Find where the given text appears and provide that cell's center as (X, Y) coordinate. 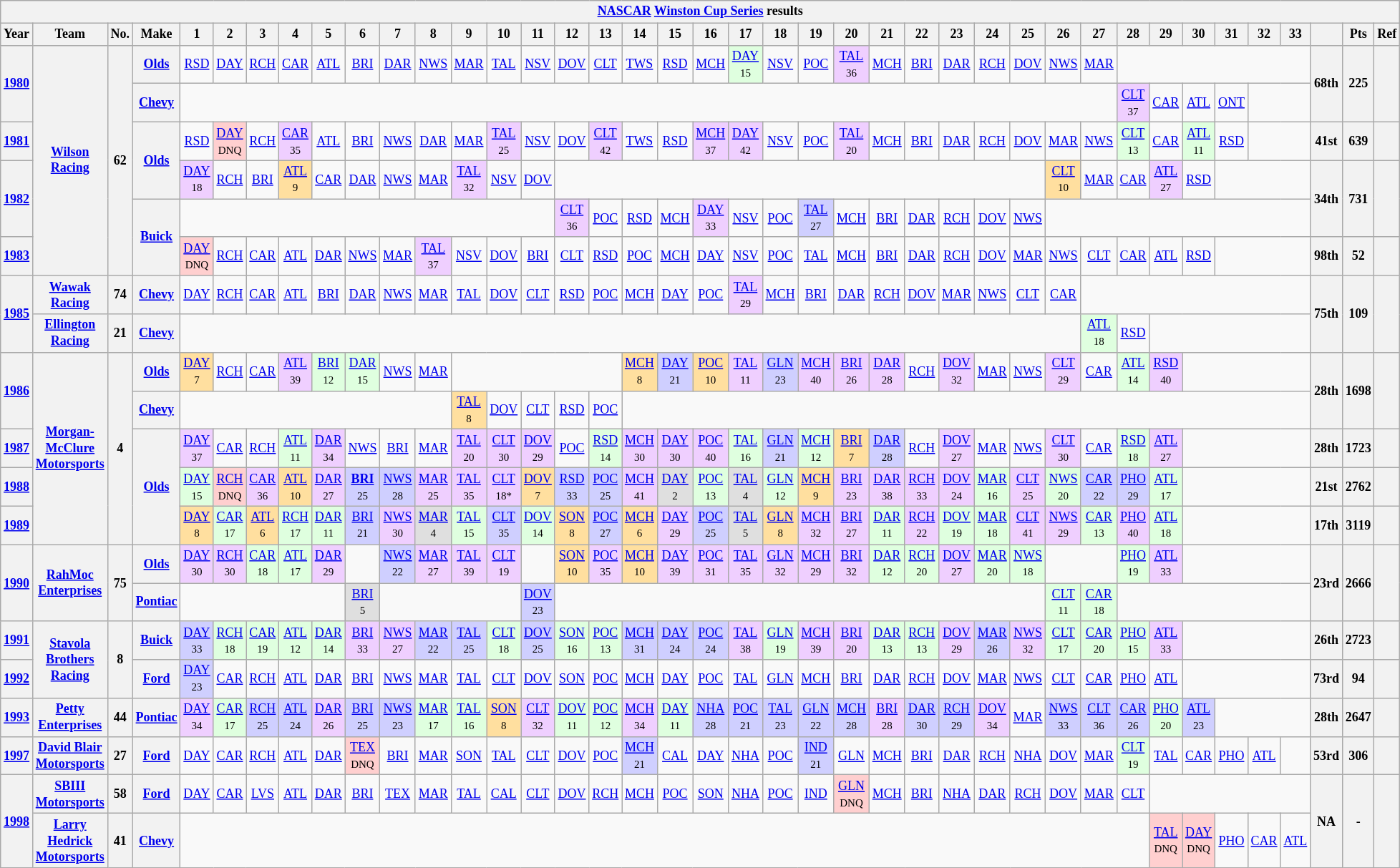
MCH29 (816, 564)
28 (1133, 34)
17th (1327, 525)
NWS30 (398, 525)
MCH12 (816, 449)
14 (640, 34)
BRI27 (852, 525)
CLT10 (1064, 180)
ATL12 (296, 640)
PHO40 (1133, 525)
DOV11 (572, 718)
RCH13 (922, 640)
NWS23 (398, 718)
1983 (17, 256)
LVS (263, 794)
18 (780, 34)
MCH41 (640, 487)
BRI23 (852, 487)
1985 (17, 313)
DAY39 (675, 564)
BRI20 (852, 640)
TALDNQ (1166, 841)
DAY7 (197, 371)
53rd (1327, 756)
DAR15 (362, 371)
SBIII Motorsports (70, 794)
ATL14 (1133, 371)
BRI21 (362, 525)
PHO20 (1166, 718)
CLT18* (504, 487)
2666 (1358, 582)
NWS28 (398, 487)
BRI5 (362, 602)
MAR22 (433, 640)
ATL10 (296, 487)
DAY37 (197, 449)
RCH17 (296, 525)
98th (1327, 256)
73rd (1327, 679)
ATL24 (296, 718)
306 (1358, 756)
DOV24 (957, 487)
CAR13 (1099, 525)
ATL6 (263, 525)
TAL27 (816, 218)
CLT35 (504, 525)
1991 (17, 640)
MCH10 (640, 564)
CLT42 (606, 141)
3 (263, 34)
CAR26 (1133, 718)
TAL37 (433, 256)
CLT37 (1133, 103)
David Blair Motorsports (70, 756)
Morgan-McClure Motorsports (70, 448)
DAY34 (197, 718)
7 (398, 34)
MCH34 (640, 718)
IND (816, 794)
TAL32 (469, 180)
1986 (17, 391)
SON10 (572, 564)
ATL23 (1199, 718)
24 (992, 34)
BRI28 (887, 718)
MCH31 (640, 640)
MCH39 (816, 640)
CLT11 (1064, 602)
15 (675, 34)
58 (120, 794)
1990 (17, 582)
NHA28 (711, 718)
Stavola Brothers Racing (70, 660)
MAR17 (433, 718)
44 (120, 718)
1992 (17, 679)
DAY2 (675, 487)
BRI33 (362, 640)
CAR22 (1099, 487)
MCH28 (852, 718)
MCH30 (640, 449)
TAL38 (746, 640)
DAR30 (922, 718)
12 (572, 34)
20 (852, 34)
1998 (17, 821)
2 (230, 34)
75 (120, 582)
DAR12 (887, 564)
POC21 (746, 718)
9 (469, 34)
POC10 (711, 371)
NWS18 (1028, 564)
SON16 (572, 640)
GLN21 (780, 449)
CLT17 (1064, 640)
CLT32 (538, 718)
MAR20 (992, 564)
16 (711, 34)
PHO29 (1133, 487)
1993 (17, 718)
32 (1264, 34)
MCH32 (816, 525)
Larry Hedrick Motorsports (70, 841)
1988 (17, 487)
62 (120, 160)
ATL9 (296, 180)
DAY8 (197, 525)
639 (1358, 141)
Wawak Racing (70, 295)
DOV34 (992, 718)
DOV23 (538, 602)
731 (1358, 199)
41st (1327, 141)
TAL15 (469, 525)
TAL5 (746, 525)
21st (1327, 487)
RSD40 (1166, 371)
31 (1232, 34)
No. (120, 34)
29 (1166, 34)
MCH37 (711, 141)
RSD14 (606, 449)
2647 (1358, 718)
DOV25 (538, 640)
DAY42 (746, 141)
68th (1327, 83)
30 (1199, 34)
13 (606, 34)
Pts (1358, 34)
DOV19 (957, 525)
RCH30 (230, 564)
NWS20 (1064, 487)
RCH20 (922, 564)
5 (328, 34)
1698 (1358, 391)
DAR13 (887, 640)
6 (362, 34)
ATL39 (296, 371)
2723 (1358, 640)
CLT41 (1028, 525)
26th (1327, 640)
CAR20 (1099, 640)
RahMoc Enterprises (70, 582)
CLT29 (1064, 371)
ONT (1232, 103)
MAR18 (992, 525)
DAR34 (328, 449)
DAY29 (675, 525)
TAL8 (469, 410)
Petty Enterprises (70, 718)
MAR26 (992, 640)
NWS27 (398, 640)
NWS29 (1064, 525)
RCH18 (230, 640)
RCHDNQ (230, 487)
Wilson Racing (70, 160)
GLNDNQ (852, 794)
POC27 (606, 525)
CLT25 (1028, 487)
MCH9 (816, 487)
DAY23 (197, 679)
1982 (17, 199)
CAR35 (296, 141)
NA (1327, 821)
DOV7 (538, 487)
MCH21 (640, 756)
GLN8 (780, 525)
TAL11 (746, 371)
1981 (17, 141)
MAR16 (992, 487)
DAR29 (328, 564)
RCH29 (957, 718)
1 (197, 34)
CAR19 (263, 640)
Ref (1387, 34)
GLN22 (816, 718)
MAR4 (433, 525)
DAY24 (675, 640)
DOV14 (538, 525)
DAR27 (328, 487)
94 (1358, 679)
POC12 (606, 718)
IND21 (816, 756)
10 (504, 34)
NWS22 (398, 564)
BRI12 (328, 371)
33 (1296, 34)
DAR38 (887, 487)
17 (746, 34)
NWS32 (1028, 640)
TEX (398, 794)
CAR36 (263, 487)
TAL36 (852, 64)
19 (816, 34)
DOV32 (957, 371)
POC31 (711, 564)
BRI26 (852, 371)
52 (1358, 256)
41 (120, 841)
DAR26 (328, 718)
225 (1358, 83)
POC40 (711, 449)
GLN32 (780, 564)
GLN12 (780, 487)
RCH22 (922, 525)
POC35 (606, 564)
11 (538, 34)
NWS33 (1064, 718)
TEXDNQ (362, 756)
PHO19 (1133, 564)
RCH25 (263, 718)
CLT18 (504, 640)
1989 (17, 525)
RSD18 (1133, 449)
BRI32 (852, 564)
1997 (17, 756)
3119 (1358, 525)
GLN19 (780, 640)
TAL39 (469, 564)
DAY21 (675, 371)
POC24 (711, 640)
TAL23 (780, 718)
TAL4 (746, 487)
1987 (17, 449)
PHO15 (1133, 640)
MCH6 (640, 525)
MCH40 (816, 371)
1723 (1358, 449)
34th (1327, 199)
BRI7 (852, 449)
GLN23 (780, 371)
TAL29 (746, 295)
MAR27 (433, 564)
109 (1358, 313)
22 (922, 34)
RCH33 (922, 487)
25 (1028, 34)
75th (1327, 313)
DAY11 (675, 718)
CLT13 (1133, 141)
Ellington Racing (70, 333)
NASCAR Winston Cup Series results (700, 11)
Year (17, 34)
2762 (1358, 487)
RSD33 (572, 487)
Make (156, 34)
Team (70, 34)
1980 (17, 83)
DAY18 (197, 180)
23rd (1327, 582)
- (1358, 821)
26 (1064, 34)
MCH8 (640, 371)
MAR25 (433, 487)
74 (120, 295)
23 (957, 34)
DAR14 (328, 640)
